Find where the given text appears and provide that cell's center as (x, y) coordinate. 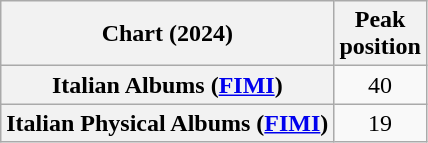
Peakposition (380, 34)
Chart (2024) (168, 34)
40 (380, 85)
Italian Albums (FIMI) (168, 85)
19 (380, 123)
Italian Physical Albums (FIMI) (168, 123)
